Search for the cell housing the specified text and yield its [X, Y] center coordinate. 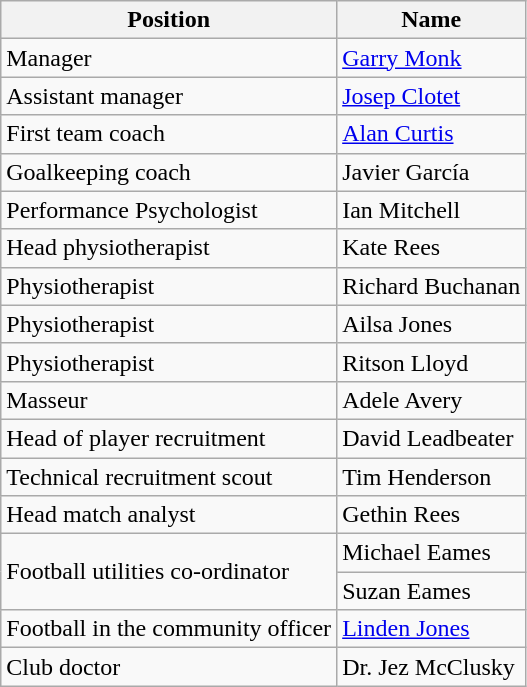
Football utilities co-ordinator [169, 572]
Linden Jones [432, 629]
Performance Psychologist [169, 210]
Suzan Eames [432, 591]
Ritson Lloyd [432, 362]
Josep Clotet [432, 96]
Head of player recruitment [169, 438]
Ailsa Jones [432, 324]
Club doctor [169, 667]
Alan Curtis [432, 134]
Masseur [169, 400]
Technical recruitment scout [169, 477]
First team coach [169, 134]
Tim Henderson [432, 477]
Goalkeeping coach [169, 172]
Javier García [432, 172]
Gethin Rees [432, 515]
Position [169, 20]
Garry Monk [432, 58]
Michael Eames [432, 553]
David Leadbeater [432, 438]
Assistant manager [169, 96]
Name [432, 20]
Head physiotherapist [169, 248]
Ian Mitchell [432, 210]
Adele Avery [432, 400]
Richard Buchanan [432, 286]
Football in the community officer [169, 629]
Dr. Jez McClusky [432, 667]
Manager [169, 58]
Head match analyst [169, 515]
Kate Rees [432, 248]
